Scan for the cell matching the given text and deliver its [X, Y] coordinate at center. 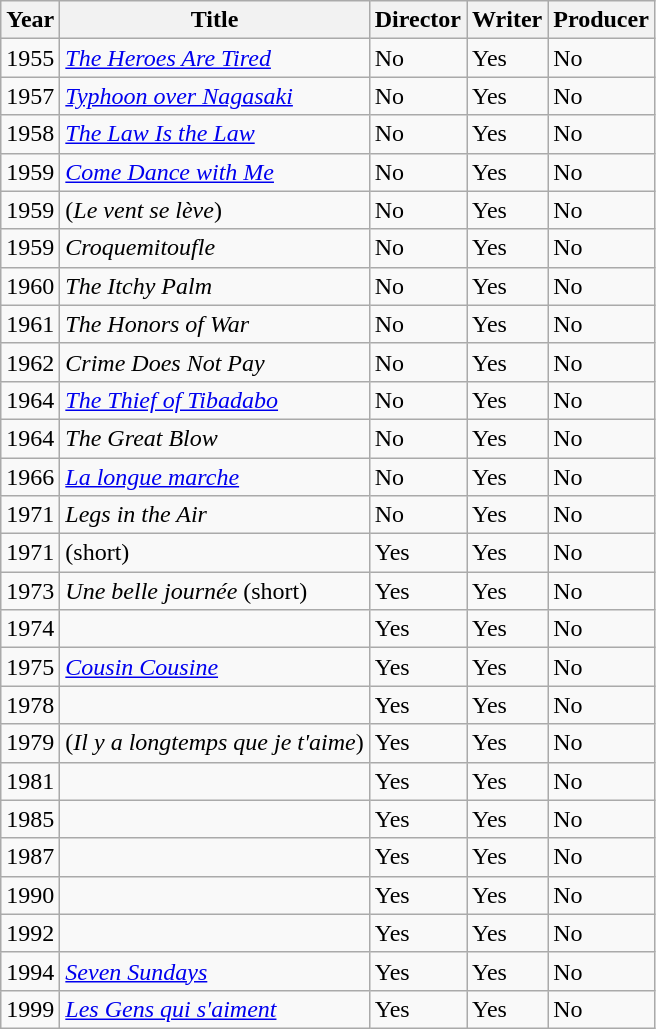
1960 [30, 286]
The Thief of Tibadabo [214, 400]
Typhoon over Nagasaki [214, 96]
1987 [30, 857]
1966 [30, 477]
1978 [30, 705]
1981 [30, 781]
1962 [30, 362]
Crime Does Not Pay [214, 362]
Seven Sundays [214, 971]
The Law Is the Law [214, 134]
1992 [30, 933]
Producer [602, 20]
The Itchy Palm [214, 286]
1994 [30, 971]
Cousin Cousine [214, 667]
The Honors of War [214, 324]
Croquemitoufle [214, 248]
(Il y a longtemps que je t'aime) [214, 743]
Year [30, 20]
1975 [30, 667]
La longue marche [214, 477]
1957 [30, 96]
Les Gens qui s'aiment [214, 1009]
Come Dance with Me [214, 172]
Title [214, 20]
1974 [30, 629]
The Great Blow [214, 438]
Legs in the Air [214, 515]
1958 [30, 134]
1961 [30, 324]
Une belle journée (short) [214, 591]
1979 [30, 743]
(short) [214, 553]
1990 [30, 895]
(Le vent se lève) [214, 210]
The Heroes Are Tired [214, 58]
1999 [30, 1009]
1973 [30, 591]
1985 [30, 819]
Writer [506, 20]
Director [418, 20]
1955 [30, 58]
